Detect which cell encompasses the target text, then output its (x, y) center coordinate. 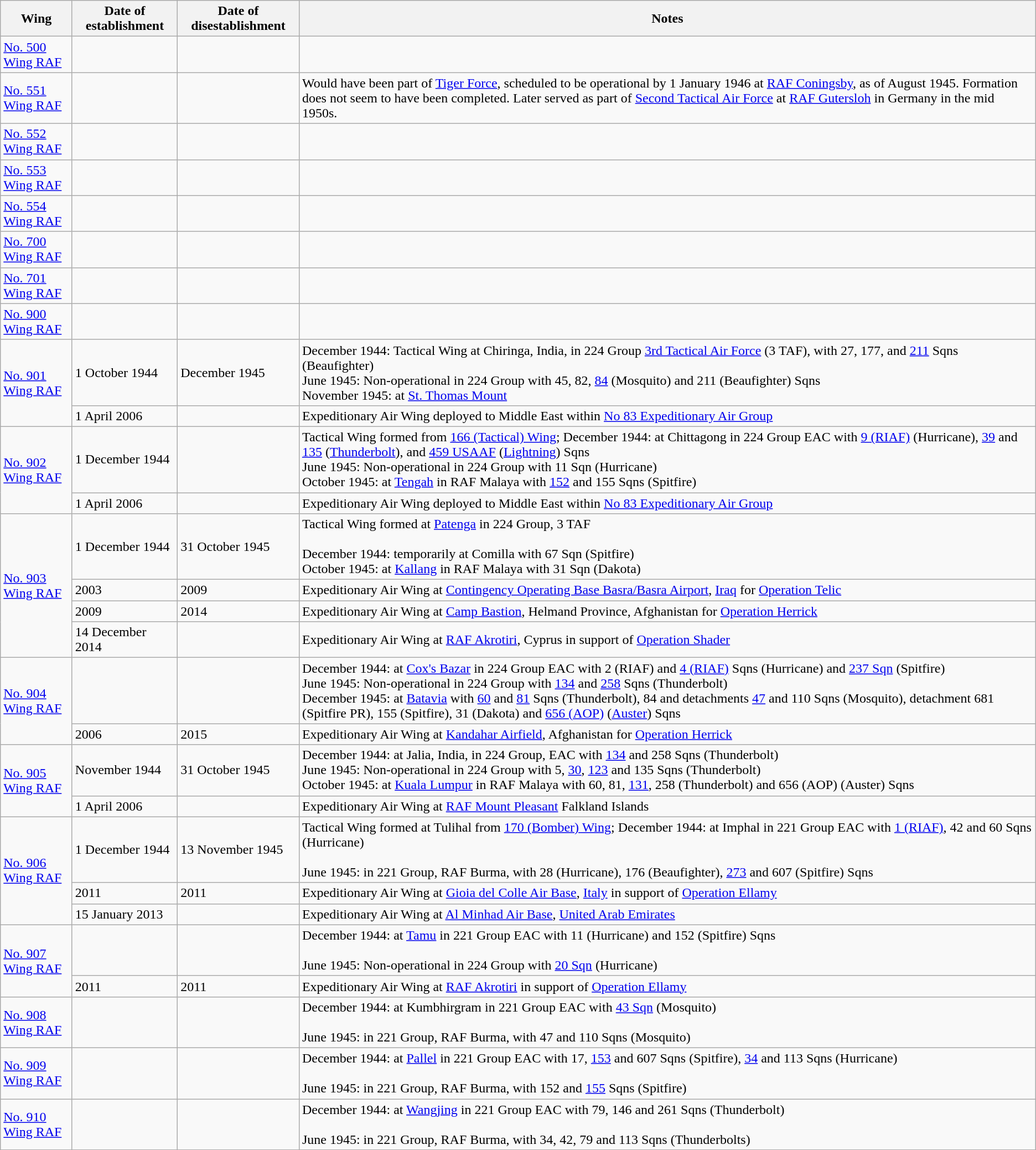
No. 909 Wing RAF (37, 1073)
No. 906 Wing RAF (37, 870)
No. 553 Wing RAF (37, 177)
No. 905 Wing RAF (37, 781)
Expeditionary Air Wing at Al Minhad Air Base, United Arab Emirates (667, 914)
2006 (125, 734)
No. 901 Wing RAF (37, 383)
Expeditionary Air Wing at Camp Bastion, Helmand Province, Afghanistan for Operation Herrick (667, 611)
December 1944: at Kumbhirgram in 221 Group EAC with 43 Sqn (Mosquito)June 1945: in 221 Group, RAF Burma, with 47 and 110 Sqns (Mosquito) (667, 1022)
Expeditionary Air Wing at Gioia del Colle Air Base, Italy in support of Operation Ellamy (667, 893)
No. 903 Wing RAF (37, 586)
Date of disestablishment (239, 19)
Expeditionary Air Wing at Kandahar Airfield, Afghanistan for Operation Herrick (667, 734)
No. 701 Wing RAF (37, 286)
14 December 2014 (125, 640)
2015 (239, 734)
December 1945 (239, 372)
Date of establishment (125, 19)
No. 902 Wing RAF (37, 470)
Expeditionary Air Wing at RAF Mount Pleasant Falkland Islands (667, 806)
Wing (37, 19)
No. 700 Wing RAF (37, 249)
November 1944 (125, 770)
13 November 1945 (239, 849)
No. 908 Wing RAF (37, 1022)
No. 910 Wing RAF (37, 1124)
No. 552 Wing RAF (37, 142)
Expeditionary Air Wing at Contingency Operating Base Basra/Basra Airport, Iraq for Operation Telic (667, 590)
2014 (239, 611)
No. 907 Wing RAF (37, 961)
No. 904 Wing RAF (37, 701)
No. 554 Wing RAF (37, 214)
2003 (125, 590)
No. 900 Wing RAF (37, 321)
December 1944: at Tamu in 221 Group EAC with 11 (Hurricane) and 152 (Spitfire) SqnsJune 1945: Non-operational in 224 Group with 20 Sqn (Hurricane) (667, 950)
Expeditionary Air Wing at RAF Akrotiri, Cyprus in support of Operation Shader (667, 640)
1 October 1944 (125, 372)
15 January 2013 (125, 914)
No. 551 Wing RAF (37, 98)
No. 500 Wing RAF (37, 54)
Expeditionary Air Wing at RAF Akrotiri in support of Operation Ellamy (667, 986)
Notes (667, 19)
